Provide the (x, y) coordinate of the cell's center where the given text is located.  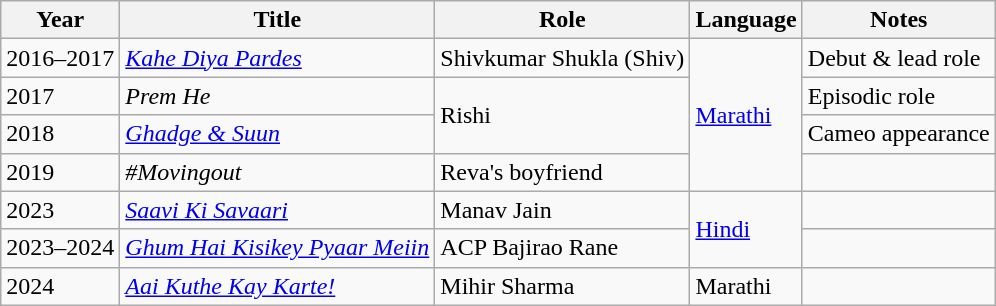
ACP Bajirao Rane (562, 248)
Title (278, 20)
Year (60, 20)
Episodic role (898, 96)
2023 (60, 210)
Prem He (278, 96)
Cameo appearance (898, 134)
2019 (60, 172)
Saavi Ki Savaari (278, 210)
Debut & lead role (898, 58)
Hindi (746, 229)
#Movingout (278, 172)
2018 (60, 134)
Ghadge & Suun (278, 134)
Manav Jain (562, 210)
Notes (898, 20)
Ghum Hai Kisikey Pyaar Meiin (278, 248)
2024 (60, 286)
2023–2024 (60, 248)
Aai Kuthe Kay Karte! (278, 286)
Mihir Sharma (562, 286)
Kahe Diya Pardes (278, 58)
Rishi (562, 115)
2016–2017 (60, 58)
Role (562, 20)
Shivkumar Shukla (Shiv) (562, 58)
Language (746, 20)
Reva's boyfriend (562, 172)
2017 (60, 96)
